Identify which cell holds the provided text, then report its [x, y] central coordinate. 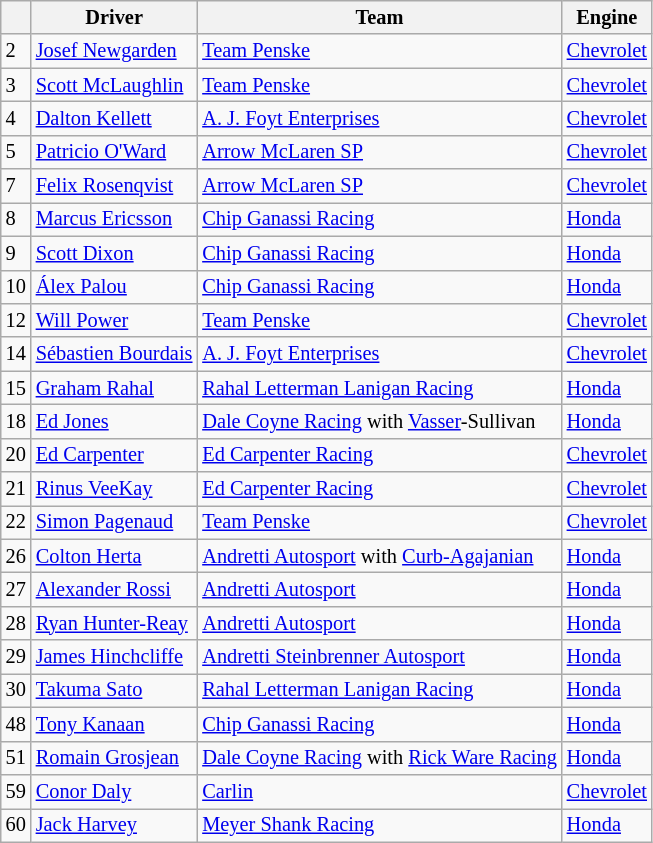
Driver [114, 17]
60 [16, 825]
Alexander Rossi [114, 589]
Ed Jones [114, 421]
48 [16, 724]
59 [16, 791]
29 [16, 657]
14 [16, 354]
28 [16, 623]
27 [16, 589]
51 [16, 758]
Jack Harvey [114, 825]
Scott McLaughlin [114, 85]
7 [16, 186]
Colton Herta [114, 556]
22 [16, 522]
Romain Grosjean [114, 758]
18 [16, 421]
James Hinchcliffe [114, 657]
Conor Daly [114, 791]
Team [379, 17]
Tony Kanaan [114, 724]
26 [16, 556]
Dalton Kellett [114, 118]
Carlin [379, 791]
Sébastien Bourdais [114, 354]
Graham Rahal [114, 388]
Scott Dixon [114, 253]
9 [16, 253]
Dale Coyne Racing with Rick Ware Racing [379, 758]
Álex Palou [114, 287]
Takuma Sato [114, 690]
Andretti Autosport with Curb-Agajanian [379, 556]
Engine [607, 17]
10 [16, 287]
Dale Coyne Racing with Vasser-Sullivan [379, 421]
Patricio O'Ward [114, 152]
5 [16, 152]
3 [16, 85]
Marcus Ericsson [114, 219]
4 [16, 118]
Josef Newgarden [114, 51]
20 [16, 455]
Rinus VeeKay [114, 489]
Ed Carpenter [114, 455]
Ryan Hunter-Reay [114, 623]
30 [16, 690]
Andretti Steinbrenner Autosport [379, 657]
15 [16, 388]
21 [16, 489]
Simon Pagenaud [114, 522]
12 [16, 320]
8 [16, 219]
2 [16, 51]
Meyer Shank Racing [379, 825]
Felix Rosenqvist [114, 186]
Will Power [114, 320]
